Provide the [x, y] coordinate of the cell's center where the given text is located.  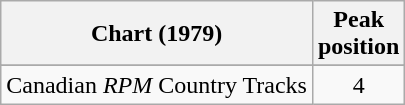
Chart (1979) [157, 34]
4 [358, 85]
Canadian RPM Country Tracks [157, 85]
Peakposition [358, 34]
